Search for the cell housing the specified text and yield its [x, y] center coordinate. 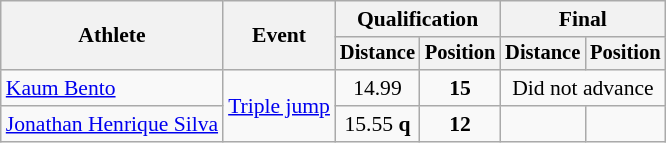
Event [279, 36]
Athlete [112, 36]
Kaum Bento [112, 88]
15.55 q [378, 124]
Final [582, 19]
14.99 [378, 88]
Qualification [418, 19]
Did not advance [582, 88]
Triple jump [279, 106]
12 [460, 124]
15 [460, 88]
Jonathan Henrique Silva [112, 124]
